Pinpoint the cell where the given text exists, returning its [x, y] midpoint coordinate. 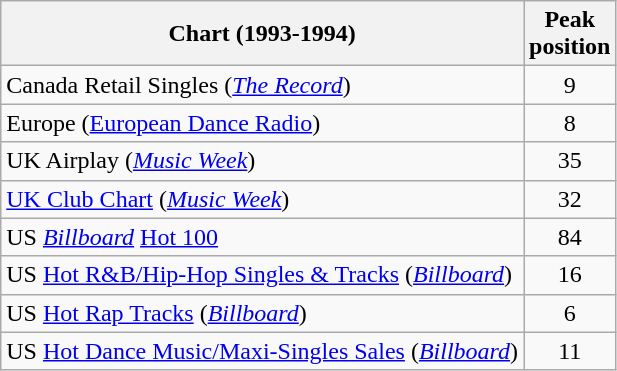
UK Club Chart (Music Week) [262, 199]
Chart (1993-1994) [262, 34]
Canada Retail Singles (The Record) [262, 85]
US Billboard Hot 100 [262, 237]
11 [570, 351]
6 [570, 313]
Europe (European Dance Radio) [262, 123]
US Hot Dance Music/Maxi-Singles Sales (Billboard) [262, 351]
84 [570, 237]
US Hot R&B/Hip-Hop Singles & Tracks (Billboard) [262, 275]
16 [570, 275]
35 [570, 161]
9 [570, 85]
8 [570, 123]
UK Airplay (Music Week) [262, 161]
32 [570, 199]
Peak position [570, 34]
US Hot Rap Tracks (Billboard) [262, 313]
